Extract the (x, y) coordinate from the center of the cell holding the provided text.  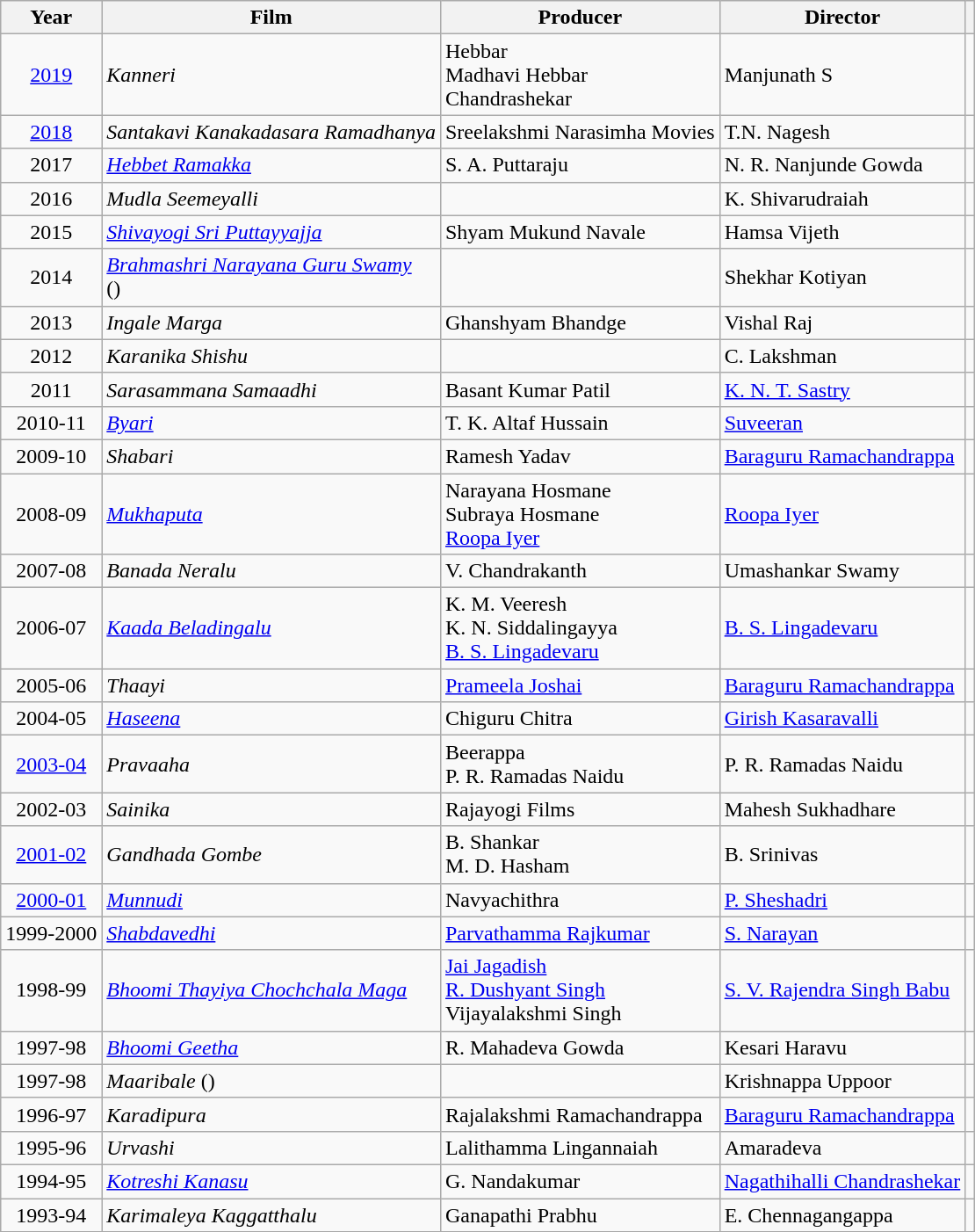
Shyam Mukund Navale (580, 232)
2009-10 (51, 456)
1996-97 (51, 1114)
2008-09 (51, 513)
Shekhar Kotiyan (842, 278)
2005-06 (51, 685)
Bhoomi Geetha (271, 1047)
2007-08 (51, 571)
K. N. T. Sastry (842, 389)
Rajayogi Films (580, 809)
2017 (51, 165)
Karadipura (271, 1114)
Umashankar Swamy (842, 571)
Nagathihalli Chandrashekar (842, 1181)
Munnudi (271, 900)
2015 (51, 232)
C. Lakshman (842, 356)
K. M. Veeresh K. N. Siddalingayya B. S. Lingadevaru (580, 628)
Karanika Shishu (271, 356)
Urvashi (271, 1148)
N. R. Nanjunde Gowda (842, 165)
Mahesh Sukhadhare (842, 809)
1998-99 (51, 990)
Narayana HosmaneSubraya HosmaneRoopa Iyer (580, 513)
P. R. Ramadas Naidu (842, 765)
P. Sheshadri (842, 900)
K. Shivarudraiah (842, 199)
Krishnappa Uppoor (842, 1081)
R. Mahadeva Gowda (580, 1047)
Hamsa Vijeth (842, 232)
Parvathamma Rajkumar (580, 933)
V. Chandrakanth (580, 571)
B. Srinivas (842, 854)
T. K. Altaf Hussain (580, 423)
Roopa Iyer (842, 513)
T.N. Nagesh (842, 132)
Brahmashri Narayana Guru Swamy() (271, 278)
Maaribale () (271, 1081)
Santakavi Kanakadasara Ramadhanya (271, 132)
Sarasammana Samaadhi (271, 389)
Amaradeva (842, 1148)
Director (842, 18)
Navyachithra (580, 900)
Sainika (271, 809)
Thaayi (271, 685)
Kanneri (271, 75)
Beerappa P. R. Ramadas Naidu (580, 765)
G. Nandakumar (580, 1181)
1993-94 (51, 1215)
S. V. Rajendra Singh Babu (842, 990)
Prameela Joshai (580, 685)
2016 (51, 199)
2002-03 (51, 809)
2011 (51, 389)
Vishal Raj (842, 322)
1999-2000 (51, 933)
Year (51, 18)
B. S. Lingadevaru (842, 628)
Jai Jagadish R. Dushyant Singh Vijayalakshmi Singh (580, 990)
2012 (51, 356)
Producer (580, 18)
Basant Kumar Patil (580, 389)
S. Narayan (842, 933)
Kesari Haravu (842, 1047)
2003-04 (51, 765)
Gandhada Gombe (271, 854)
2006-07 (51, 628)
Ganapathi Prabhu (580, 1215)
Pravaaha (271, 765)
2019 (51, 75)
Byari (271, 423)
1994-95 (51, 1181)
Banada Neralu (271, 571)
2004-05 (51, 719)
2000-01 (51, 900)
Mudla Seemeyalli (271, 199)
E. Chennagangappa (842, 1215)
Mukhaputa (271, 513)
Ghanshyam Bhandge (580, 322)
Shabari (271, 456)
Lalithamma Lingannaiah (580, 1148)
Suveeran (842, 423)
2018 (51, 132)
Ramesh Yadav (580, 456)
Hebbet Ramakka (271, 165)
Bhoomi Thayiya Chochchala Maga (271, 990)
Karimaleya Kaggatthalu (271, 1215)
Ingale Marga (271, 322)
HebbarMadhavi HebbarChandrashekar (580, 75)
B. Shankar M. D. Hasham (580, 854)
Haseena (271, 719)
Chiguru Chitra (580, 719)
Film (271, 18)
Sreelakshmi Narasimha Movies (580, 132)
Kaada Beladingalu (271, 628)
S. A. Puttaraju (580, 165)
Shivayogi Sri Puttayyajja (271, 232)
1995-96 (51, 1148)
2013 (51, 322)
2010-11 (51, 423)
2014 (51, 278)
Manjunath S (842, 75)
Kotreshi Kanasu (271, 1181)
Girish Kasaravalli (842, 719)
Rajalakshmi Ramachandrappa (580, 1114)
Shabdavedhi (271, 933)
2001-02 (51, 854)
